Determine the (X, Y) coordinate at the center of the cell enclosing the given text.  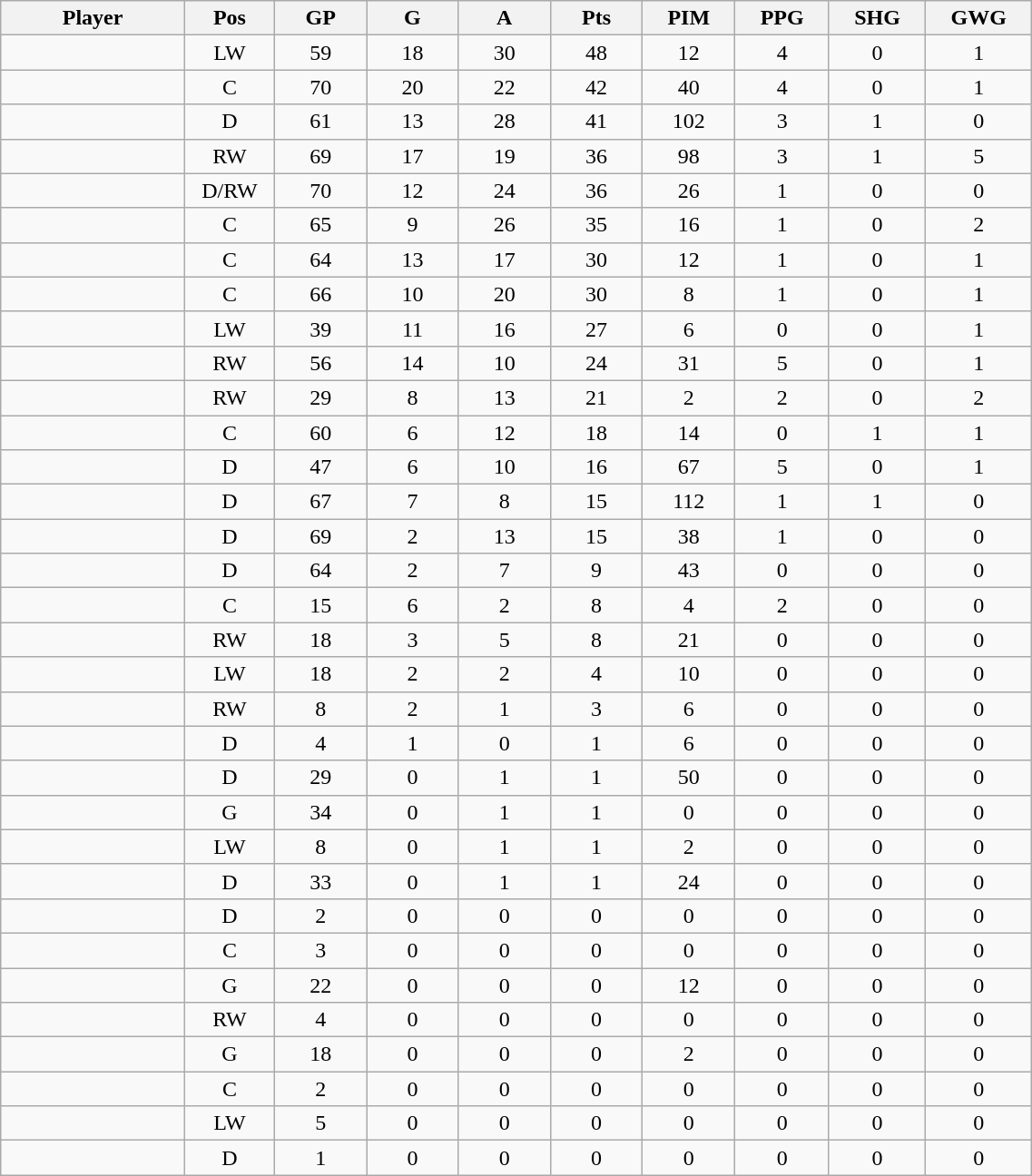
33 (319, 881)
47 (319, 467)
102 (689, 122)
GP (319, 18)
38 (689, 536)
GWG (978, 18)
19 (505, 156)
SHG (877, 18)
40 (689, 87)
42 (595, 87)
98 (689, 156)
31 (689, 363)
59 (319, 53)
41 (595, 122)
D/RW (229, 191)
A (505, 18)
65 (319, 225)
Player (93, 18)
60 (319, 433)
61 (319, 122)
66 (319, 294)
PPG (782, 18)
50 (689, 778)
Pts (595, 18)
43 (689, 571)
Pos (229, 18)
28 (505, 122)
PIM (689, 18)
11 (412, 328)
112 (689, 502)
39 (319, 328)
48 (595, 53)
34 (319, 812)
56 (319, 363)
27 (595, 328)
35 (595, 225)
